Scan for the cell matching the given text and deliver its [x, y] coordinate at center. 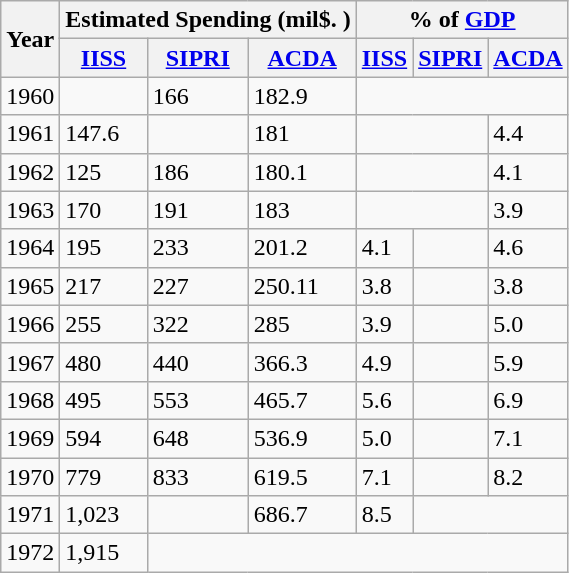
Year [30, 39]
833 [198, 477]
227 [198, 286]
619.5 [302, 477]
779 [104, 477]
1969 [30, 438]
1965 [30, 286]
553 [198, 400]
480 [104, 362]
% of GDP [462, 20]
125 [104, 172]
5.9 [528, 362]
1,023 [104, 515]
8.5 [384, 515]
285 [302, 324]
170 [104, 210]
4.6 [528, 248]
1961 [30, 134]
1972 [30, 553]
1966 [30, 324]
250.11 [302, 286]
1968 [30, 400]
182.9 [302, 96]
191 [198, 210]
181 [302, 134]
Estimated Spending (mil$. ) [208, 20]
217 [104, 286]
6.9 [528, 400]
5.6 [384, 400]
1963 [30, 210]
594 [104, 438]
648 [198, 438]
686.7 [302, 515]
1962 [30, 172]
465.7 [302, 400]
440 [198, 362]
183 [302, 210]
195 [104, 248]
1,915 [104, 553]
180.1 [302, 172]
322 [198, 324]
233 [198, 248]
1970 [30, 477]
147.6 [104, 134]
8.2 [528, 477]
166 [198, 96]
1967 [30, 362]
1960 [30, 96]
1964 [30, 248]
366.3 [302, 362]
495 [104, 400]
1971 [30, 515]
4.4 [528, 134]
4.9 [384, 362]
255 [104, 324]
201.2 [302, 248]
186 [198, 172]
536.9 [302, 438]
